Determine the [X, Y] coordinate at the center of the cell enclosing the given text.  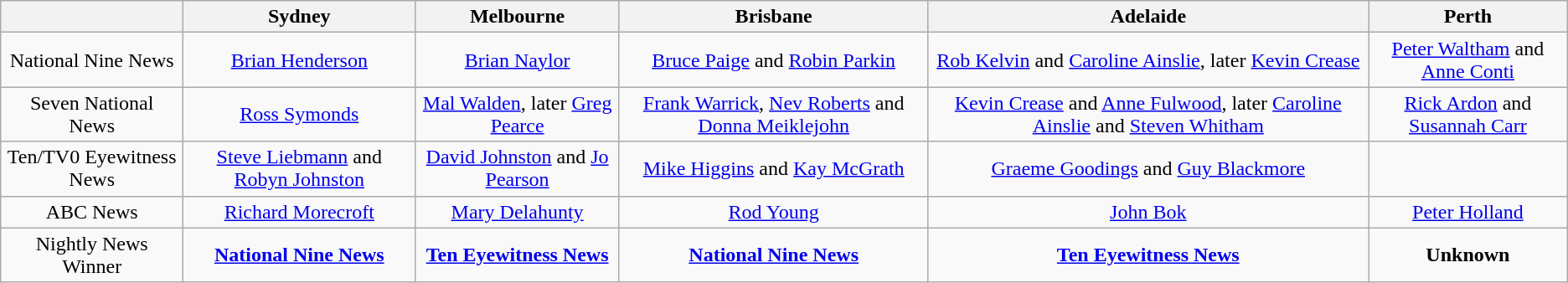
Rob Kelvin and Caroline Ainslie, later Kevin Crease [1148, 60]
Unknown [1468, 255]
Brian Naylor [518, 60]
John Bok [1148, 212]
Mary Delahunty [518, 212]
Mal Walden, later Greg Pearce [518, 114]
Seven National News [92, 114]
Bruce Paige and Robin Parkin [774, 60]
David Johnston and Jo Pearson [518, 169]
Melbourne [518, 17]
Peter Waltham and Anne Conti [1468, 60]
Rick Ardon and Susannah Carr [1468, 114]
Graeme Goodings and Guy Blackmore [1148, 169]
Kevin Crease and Anne Fulwood, later Caroline Ainslie and Steven Whitham [1148, 114]
Peter Holland [1468, 212]
Frank Warrick, Nev Roberts and Donna Meiklejohn [774, 114]
Mike Higgins and Kay McGrath [774, 169]
Brian Henderson [300, 60]
Brisbane [774, 17]
Richard Morecroft [300, 212]
Ten/TV0 Eyewitness News [92, 169]
Steve Liebmann and Robyn Johnston [300, 169]
Rod Young [774, 212]
ABC News [92, 212]
Perth [1468, 17]
Sydney [300, 17]
Ross Symonds [300, 114]
Adelaide [1148, 17]
Nightly News Winner [92, 255]
